Locate the cell with the specified text and output its (X, Y) center coordinate. 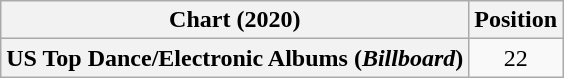
22 (516, 58)
Chart (2020) (235, 20)
Position (516, 20)
US Top Dance/Electronic Albums (Billboard) (235, 58)
